Locate the cell with the specified text and output its (x, y) center coordinate. 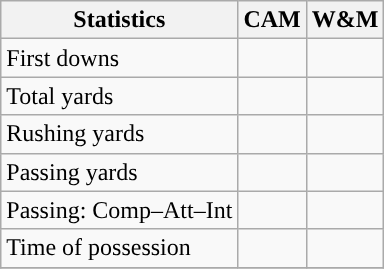
Passing yards (120, 172)
CAM (272, 20)
First downs (120, 58)
Statistics (120, 20)
Time of possession (120, 248)
Rushing yards (120, 134)
Total yards (120, 96)
Passing: Comp–Att–Int (120, 210)
W&M (345, 20)
